Output the [x, y] coordinate of the center of the cell containing the given text.  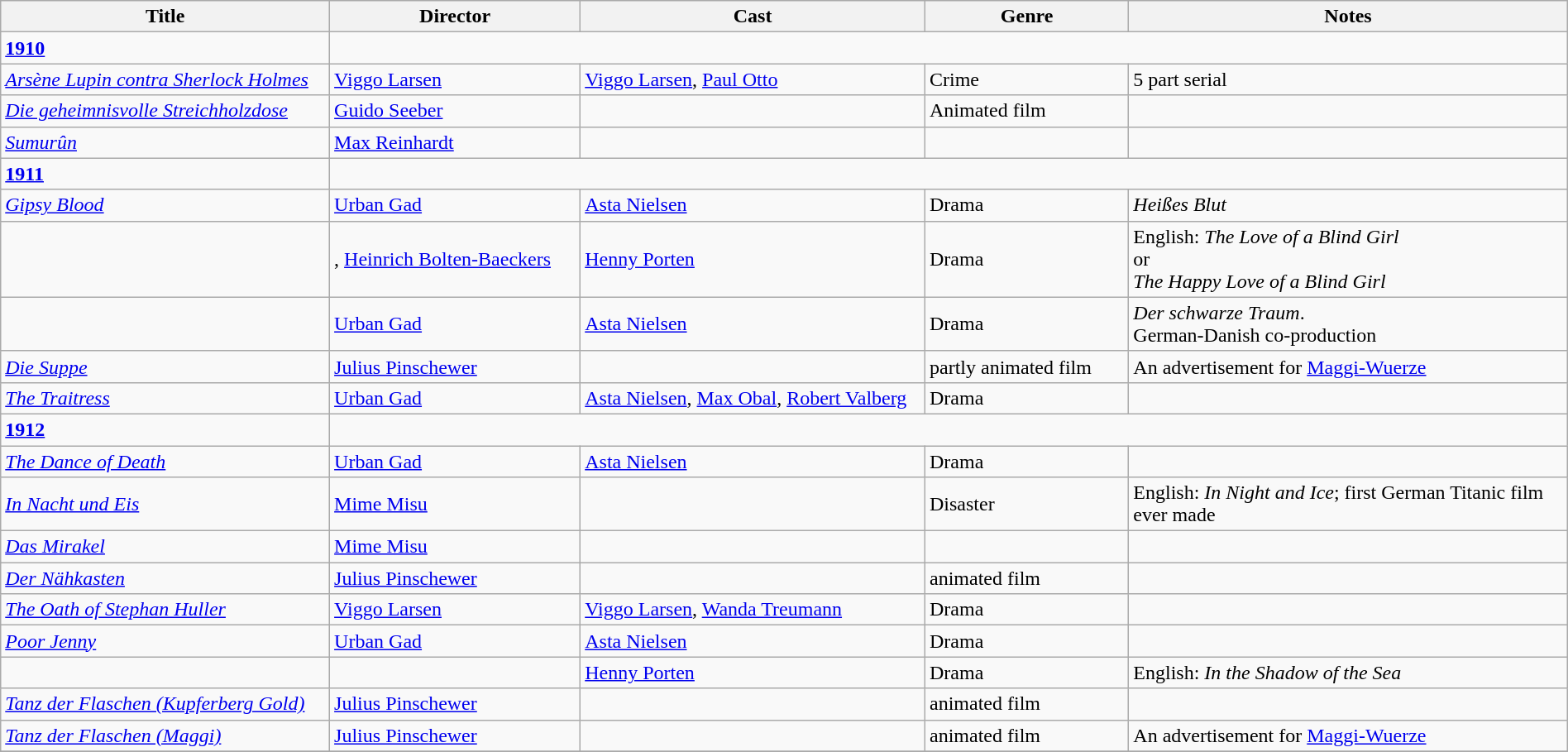
Asta Nielsen, Max Obal, Robert Valberg [753, 398]
English: The Love of a Blind Girl or The Happy Love of a Blind Girl [1348, 259]
English: In the Shadow of the Sea [1348, 673]
English: In Night and Ice; first German Titanic film ever made [1348, 505]
partly animated film [1026, 366]
Viggo Larsen, Wanda Treumann [753, 610]
Die Suppe [165, 366]
Arsène Lupin contra Sherlock Holmes [165, 79]
1912 [165, 429]
Gipsy Blood [165, 205]
The Oath of Stephan Huller [165, 610]
1911 [165, 174]
Title [165, 17]
Notes [1348, 17]
Der schwarze Traum. German-Danish co-production [1348, 324]
In Nacht und Eis [165, 505]
Der Nähkasten [165, 578]
Sumurûn [165, 142]
Das Mirakel [165, 547]
Guido Seeber [455, 111]
Max Reinhardt [455, 142]
, Heinrich Bolten-Baeckers [455, 259]
Genre [1026, 17]
Heißes Blut [1348, 205]
1910 [165, 48]
Crime [1026, 79]
Tanz der Flaschen (Kupferberg Gold) [165, 704]
The Dance of Death [165, 461]
Poor Jenny [165, 641]
Tanz der Flaschen (Maggi) [165, 735]
Animated film [1026, 111]
Disaster [1026, 505]
Director [455, 17]
Cast [753, 17]
The Traitress [165, 398]
5 part serial [1348, 79]
Die geheimnisvolle Streichholzdose [165, 111]
Viggo Larsen, Paul Otto [753, 79]
